Scan for the cell matching the given text and deliver its [x, y] coordinate at center. 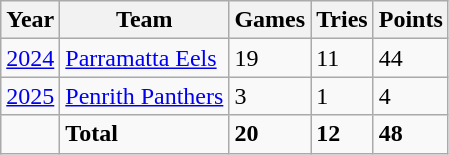
48 [410, 134]
12 [342, 134]
Tries [342, 20]
19 [270, 58]
2024 [30, 58]
Games [270, 20]
2025 [30, 96]
44 [410, 58]
Total [144, 134]
1 [342, 96]
Penrith Panthers [144, 96]
3 [270, 96]
11 [342, 58]
Points [410, 20]
Parramatta Eels [144, 58]
20 [270, 134]
Team [144, 20]
Year [30, 20]
4 [410, 96]
